Output the [X, Y] coordinate of the center of the cell containing the given text.  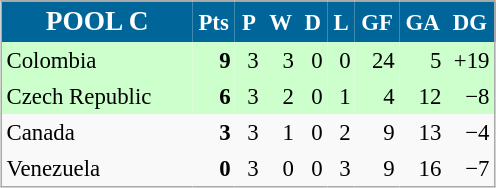
13 [422, 132]
−7 [470, 168]
16 [422, 168]
−8 [470, 96]
6 [214, 96]
−4 [470, 132]
+19 [470, 60]
POOL C [96, 22]
GA [422, 22]
24 [377, 60]
D [312, 22]
4 [377, 96]
P [249, 22]
12 [422, 96]
GF [377, 22]
Colombia [96, 60]
W [280, 22]
Czech Republic [96, 96]
Pts [214, 22]
5 [422, 60]
L [341, 22]
DG [470, 22]
Canada [96, 132]
Venezuela [96, 168]
